Output the [x, y] coordinate of the center of the cell containing the given text.  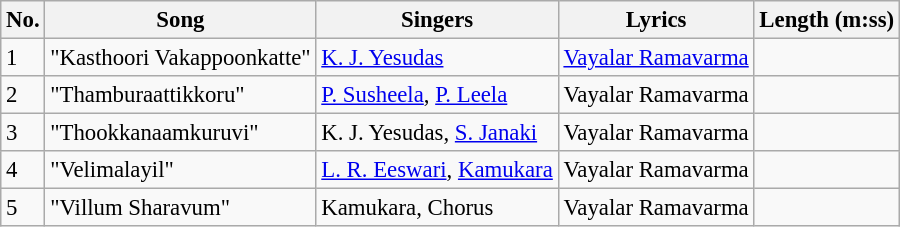
"Thamburaattikkoru" [180, 95]
"Villum Sharavum" [180, 208]
"Thookkanaamkuruvi" [180, 133]
K. J. Yesudas, S. Janaki [437, 133]
1 [23, 58]
Length (m:ss) [826, 20]
Singers [437, 20]
Lyrics [656, 20]
Kamukara, Chorus [437, 208]
No. [23, 20]
5 [23, 208]
K. J. Yesudas [437, 58]
L. R. Eeswari, Kamukara [437, 170]
Song [180, 20]
2 [23, 95]
4 [23, 170]
3 [23, 133]
"Kasthoori Vakappoonkatte" [180, 58]
"Velimalayil" [180, 170]
P. Susheela, P. Leela [437, 95]
